From the cell containing the given text, extract its center point as (x, y) coordinate. 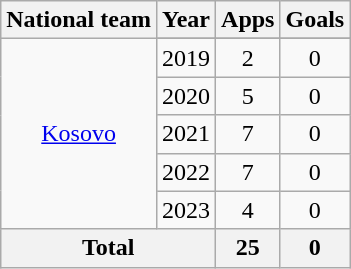
2021 (186, 134)
Kosovo (79, 134)
National team (79, 20)
2019 (186, 58)
Total (108, 248)
Goals (315, 20)
4 (248, 210)
5 (248, 96)
Year (186, 20)
25 (248, 248)
2022 (186, 172)
2020 (186, 96)
2 (248, 58)
Apps (248, 20)
2023 (186, 210)
